Return the (x, y) coordinate for the center point of the cell that contains the specified text.  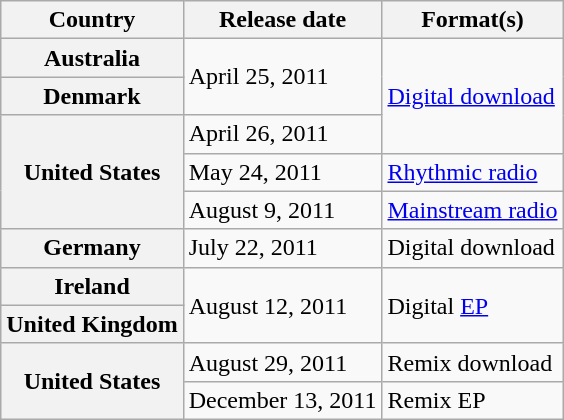
Denmark (92, 96)
August 29, 2011 (282, 362)
April 25, 2011 (282, 77)
December 13, 2011 (282, 400)
May 24, 2011 (282, 172)
Australia (92, 58)
Mainstream radio (472, 210)
Remix EP (472, 400)
July 22, 2011 (282, 248)
August 9, 2011 (282, 210)
Remix download (472, 362)
August 12, 2011 (282, 305)
Germany (92, 248)
Digital EP (472, 305)
United Kingdom (92, 324)
Release date (282, 20)
Ireland (92, 286)
Format(s) (472, 20)
Rhythmic radio (472, 172)
Country (92, 20)
April 26, 2011 (282, 134)
